Find where the given text appears and provide that cell's center as (x, y) coordinate. 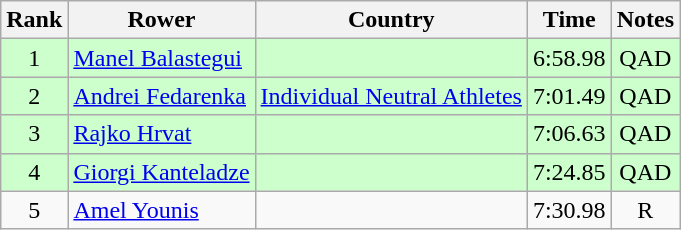
Rajko Hrvat (162, 134)
4 (34, 172)
6:58.98 (569, 58)
1 (34, 58)
Country (391, 20)
Individual Neutral Athletes (391, 96)
Rower (162, 20)
7:06.63 (569, 134)
2 (34, 96)
Andrei Fedarenka (162, 96)
Notes (645, 20)
Giorgi Kanteladze (162, 172)
Manel Balastegui (162, 58)
3 (34, 134)
Rank (34, 20)
Amel Younis (162, 210)
7:24.85 (569, 172)
7:30.98 (569, 210)
5 (34, 210)
Time (569, 20)
7:01.49 (569, 96)
R (645, 210)
